Return the [x, y] coordinate for the center point of the cell that contains the specified text.  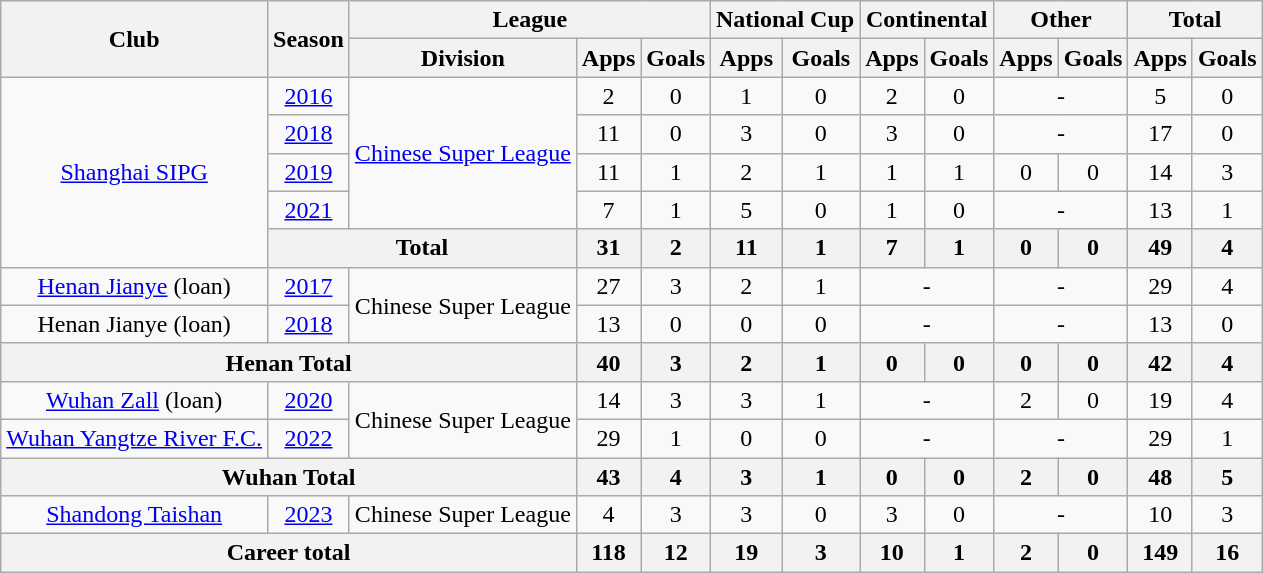
43 [608, 477]
2017 [309, 286]
2019 [309, 172]
Wuhan Total [289, 477]
Continental [927, 20]
2016 [309, 96]
National Cup [786, 20]
17 [1160, 134]
Shanghai SIPG [134, 172]
27 [608, 286]
Career total [289, 553]
12 [676, 553]
42 [1160, 362]
2021 [309, 210]
118 [608, 553]
Division [462, 58]
31 [608, 248]
Wuhan Zall (loan) [134, 400]
2023 [309, 515]
Wuhan Yangtze River F.C. [134, 438]
16 [1227, 553]
Henan Total [289, 362]
2022 [309, 438]
40 [608, 362]
2020 [309, 400]
49 [1160, 248]
149 [1160, 553]
Other [1061, 20]
Shandong Taishan [134, 515]
48 [1160, 477]
Season [309, 39]
Club [134, 39]
League [530, 20]
